Determine the [x, y] coordinate at the center of the cell enclosing the given text.  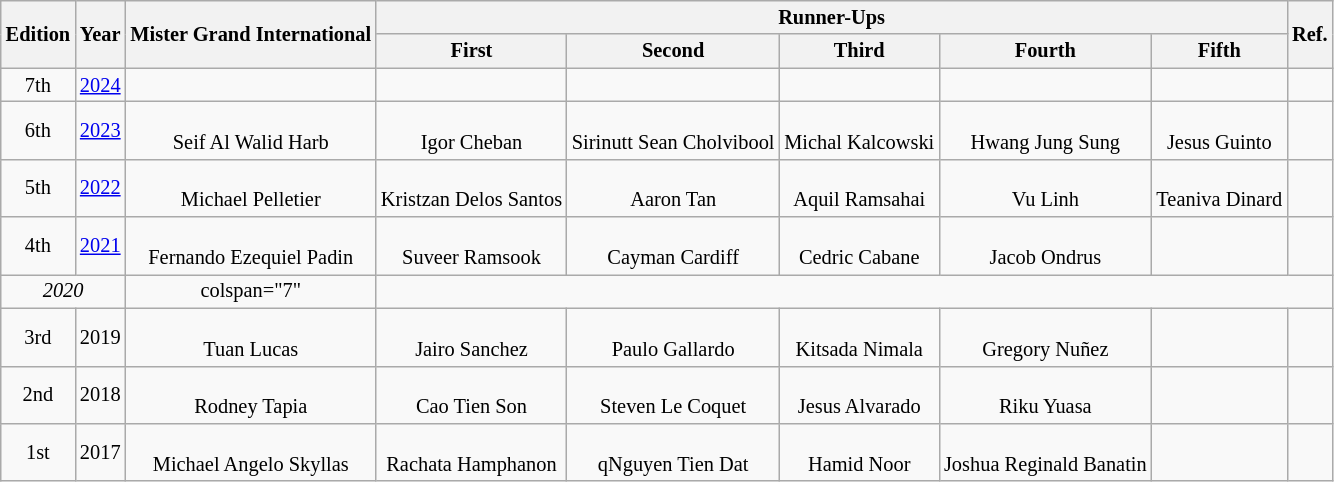
Jairo Sanchez [472, 337]
6th [38, 130]
2021 [100, 246]
5th [38, 188]
Fourth [1045, 51]
Rodney Tapia [250, 395]
Suveer Ramsook [472, 246]
Tuan Lucas [250, 337]
Joshua Reginald Banatin [1045, 452]
2024 [100, 85]
Cedric Cabane [859, 246]
Cao Tien Son [472, 395]
2019 [100, 337]
2022 [100, 188]
Year [100, 34]
Michael Pelletier [250, 188]
Kitsada Nimala [859, 337]
Second [673, 51]
2nd [38, 395]
qNguyen Tien Dat [673, 452]
Paulo Gallardo [673, 337]
2018 [100, 395]
Cayman Cardiff [673, 246]
Sirinutt Sean Cholvibool [673, 130]
Rachata Hamphanon [472, 452]
Jesus Guinto [1220, 130]
2020 [64, 291]
Fernando Ezequiel Padin [250, 246]
Runner-Ups [832, 17]
Ref. [1310, 34]
Igor Cheban [472, 130]
7th [38, 85]
Edition [38, 34]
Fifth [1220, 51]
2017 [100, 452]
3rd [38, 337]
Michal Kalcowski [859, 130]
Hamid Noor [859, 452]
colspan="7" [250, 291]
Vu Linh [1045, 188]
2023 [100, 130]
Hwang Jung Sung [1045, 130]
Jesus Alvarado [859, 395]
Steven Le Coquet [673, 395]
Jacob Ondrus [1045, 246]
Gregory Nuñez [1045, 337]
Mister Grand International [250, 34]
4th [38, 246]
Aquil Ramsahai [859, 188]
First [472, 51]
Third [859, 51]
Riku Yuasa [1045, 395]
Michael Angelo Skyllas [250, 452]
Aaron Tan [673, 188]
Teaniva Dinard [1220, 188]
1st [38, 452]
Seif Al Walid Harb [250, 130]
Kristzan Delos Santos [472, 188]
